Identify which cell holds the provided text, then report its [X, Y] central coordinate. 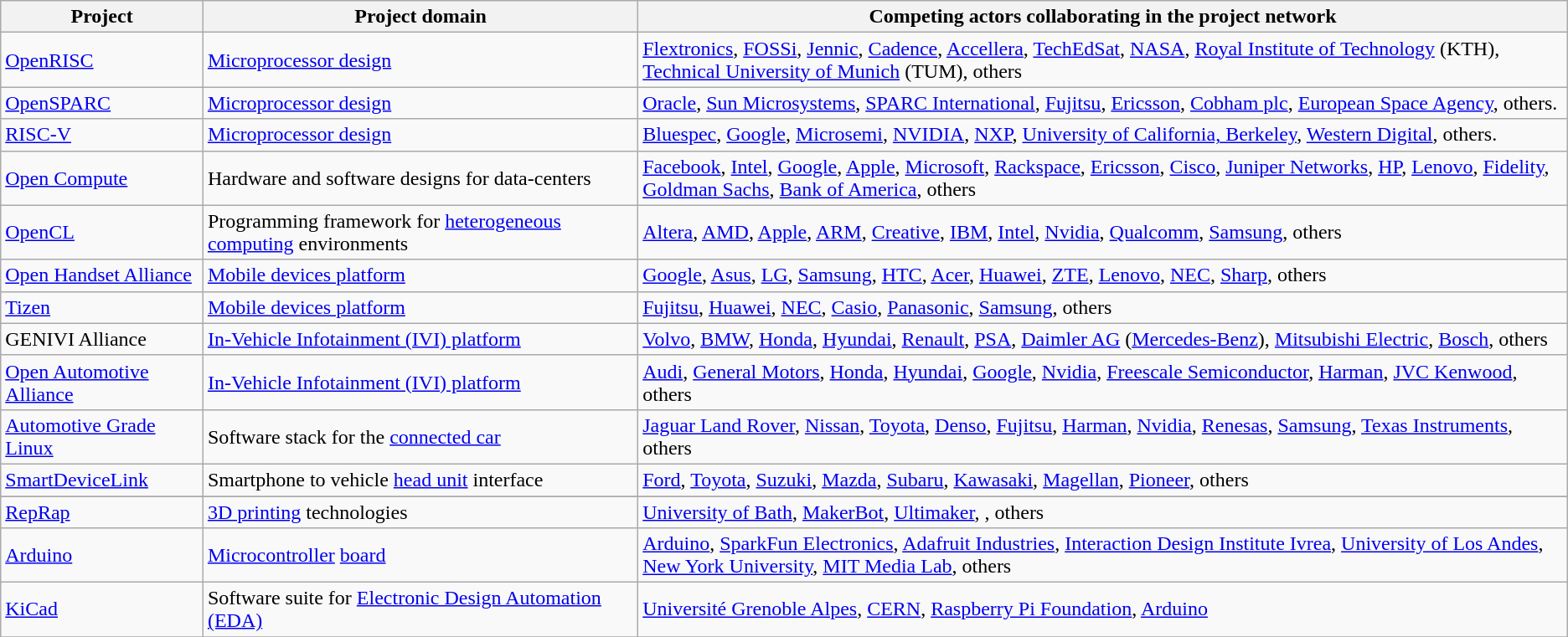
3D printing technologies [420, 511]
Ford, Toyota, Suzuki, Mazda, Subaru, Kawasaki, Magellan, Pioneer, others [1103, 480]
Open Compute [102, 177]
Programming framework for heterogeneous computing environments [420, 233]
RISC-V [102, 135]
OpenRISC [102, 60]
Audi, General Motors, Honda, Hyundai, Google, Nvidia, Freescale Semiconductor, Harman, JVC Kenwood, others [1103, 382]
Google, Asus, LG, Samsung, HTC, Acer, Huawei, ZTE, Lenovo, NEC, Sharp, others [1103, 275]
Microcontroller board [420, 556]
University of Bath, MakerBot, Ultimaker, , others [1103, 511]
Arduino [102, 556]
Project [102, 17]
Project domain [420, 17]
RepRap [102, 511]
Automotive Grade Linux [102, 437]
KiCad [102, 609]
Smartphone to vehicle head unit interface [420, 480]
Oracle, Sun Microsystems, SPARC International, Fujitsu, Ericsson, Cobham plc, European Space Agency, others. [1103, 103]
Jaguar Land Rover, Nissan, Toyota, Denso, Fujitsu, Harman, Nvidia, Renesas, Samsung, Texas Instruments, others [1103, 437]
Tizen [102, 307]
Altera, AMD, Apple, ARM, Creative, IBM, Intel, Nvidia, Qualcomm, Samsung, others [1103, 233]
Facebook, Intel, Google, Apple, Microsoft, Rackspace, Ericsson, Cisco, Juniper Networks, HP, Lenovo, Fidelity, Goldman Sachs, Bank of America, others [1103, 177]
Fujitsu, Huawei, NEC, Casio, Panasonic, Samsung, others [1103, 307]
Open Automotive Alliance [102, 382]
GENIVI Alliance [102, 339]
SmartDeviceLink [102, 480]
OpenSPARC [102, 103]
Volvo, BMW, Honda, Hyundai, Renault, PSA, Daimler AG (Mercedes-Benz), Mitsubishi Electric, Bosch, others [1103, 339]
Bluespec, Google, Microsemi, NVIDIA, NXP, University of California, Berkeley, Western Digital, others. [1103, 135]
Competing actors collaborating in the project network [1103, 17]
Hardware and software designs for data-centers [420, 177]
Open Handset Alliance [102, 275]
Software suite for Electronic Design Automation (EDA) [420, 609]
Software stack for the connected car [420, 437]
OpenCL [102, 233]
Flextronics, FOSSi, Jennic, Cadence, Accellera, TechEdSat, NASA, Royal Institute of Technology (KTH), Technical University of Munich (TUM), others [1103, 60]
Université Grenoble Alpes, CERN, Raspberry Pi Foundation, Arduino [1103, 609]
